Scan for the cell matching the given text and deliver its (X, Y) coordinate at center. 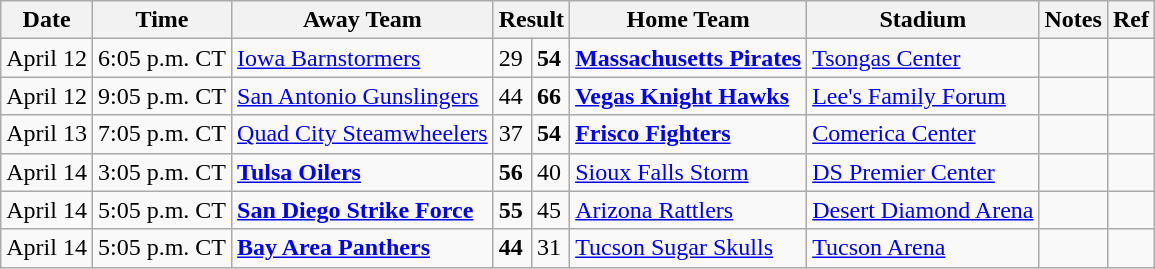
April 13 (47, 134)
Arizona Rattlers (688, 210)
55 (512, 210)
Iowa Barnstormers (363, 58)
Notes (1073, 20)
San Antonio Gunslingers (363, 96)
Massachusetts Pirates (688, 58)
40 (550, 172)
6:05 p.m. CT (162, 58)
Frisco Fighters (688, 134)
9:05 p.m. CT (162, 96)
Tulsa Oilers (363, 172)
Bay Area Panthers (363, 248)
Home Team (688, 20)
Away Team (363, 20)
45 (550, 210)
DS Premier Center (923, 172)
37 (512, 134)
Desert Diamond Arena (923, 210)
San Diego Strike Force (363, 210)
Ref (1130, 20)
Lee's Family Forum (923, 96)
Tucson Sugar Skulls (688, 248)
Quad City Steamwheelers (363, 134)
7:05 p.m. CT (162, 134)
29 (512, 58)
Sioux Falls Storm (688, 172)
Date (47, 20)
Comerica Center (923, 134)
56 (512, 172)
Result (531, 20)
Tsongas Center (923, 58)
31 (550, 248)
Tucson Arena (923, 248)
Stadium (923, 20)
Vegas Knight Hawks (688, 96)
3:05 p.m. CT (162, 172)
Time (162, 20)
66 (550, 96)
